Capture the cell that displays the provided text and extract its (X, Y) central coordinate. 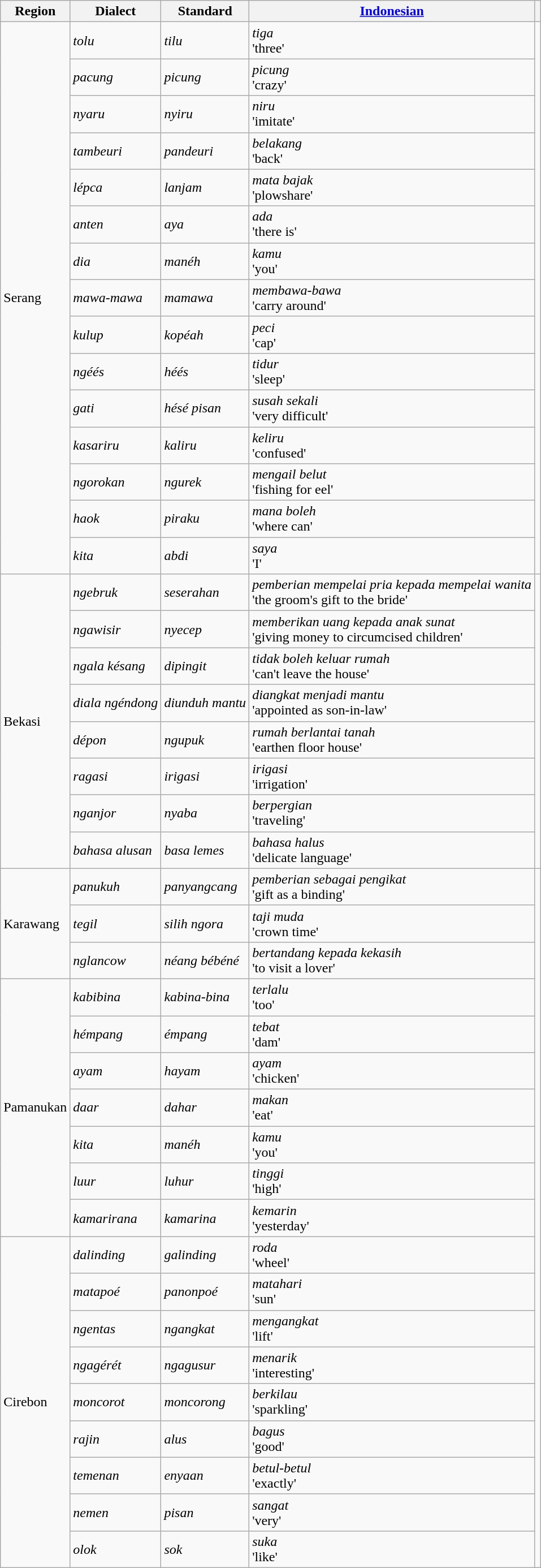
kasariru (115, 445)
nganjor (115, 813)
Bekasi (35, 721)
kamarirana (115, 1218)
néang bébéné (205, 960)
picung (205, 77)
irigasi (205, 776)
gati (115, 408)
kulup (115, 335)
taji muda'crown time' (392, 923)
rajin (115, 1439)
dipingit (205, 666)
hésé pisan (205, 408)
kaliru (205, 445)
picung'crazy' (392, 77)
mengail belut'fishing for eel' (392, 482)
daar (115, 1108)
ngala késang (115, 666)
ngurek (205, 482)
ada'there is' (392, 224)
basa lemes (205, 850)
kopéah (205, 335)
ngebruk (115, 593)
tilu (205, 41)
Region (35, 11)
pemberian sebagai pengikat'gift as a binding' (392, 887)
dahar (205, 1108)
pisan (205, 1513)
sangat'very' (392, 1513)
dépon (115, 740)
susah sekali'very difficult' (392, 408)
ngagérét (115, 1365)
haok (115, 519)
bertandang kepada kekasih'to visit a lover' (392, 960)
temenan (115, 1475)
panukuh (115, 887)
ngagusur (205, 1365)
nyaru (115, 114)
dalinding (115, 1255)
ngangkat (205, 1328)
kabibina (115, 997)
nemen (115, 1513)
tegil (115, 923)
Karawang (35, 923)
pemberian mempelai pria kepada mempelai wanita'the groom's gift to the bride' (392, 593)
suka'like' (392, 1549)
betul-betul'exactly' (392, 1475)
nyiru (205, 114)
keliru'confused' (392, 445)
ngéés (115, 371)
Standard (205, 11)
kabina-bina (205, 997)
irigasi'irrigation' (392, 776)
ragasi (115, 776)
mata bajak'plowshare' (392, 188)
belakang'back' (392, 150)
tolu (115, 41)
Dialect (115, 11)
peci'cap' (392, 335)
memberikan uang kepada anak sunat'giving money to circumcised children' (392, 629)
enyaan (205, 1475)
roda'wheel' (392, 1255)
bahasa alusan (115, 850)
kamarina (205, 1218)
diangkat menjadi mantu'appointed as son-in-law' (392, 703)
nyecep (205, 629)
mengangkat'lift' (392, 1328)
kemarin'yesterday' (392, 1218)
tidur'sleep' (392, 371)
panyangcang (205, 887)
Pamanukan (35, 1108)
ngawisir (115, 629)
pandeuri (205, 150)
aya (205, 224)
ayam'chicken' (392, 1071)
émpang (205, 1034)
olok (115, 1549)
sok (205, 1549)
ngentas (115, 1328)
saya'I' (392, 555)
mamawa (205, 298)
nyaba (205, 813)
terlalu'too' (392, 997)
seserahan (205, 593)
membawa-bawa'carry around' (392, 298)
pacung (115, 77)
hémpang (115, 1034)
lanjam (205, 188)
panonpoé (205, 1292)
tidak boleh keluar rumah'can't leave the house' (392, 666)
luhur (205, 1181)
makan'eat' (392, 1108)
ngupuk (205, 740)
mana boleh'where can' (392, 519)
ayam (115, 1071)
ngorokan (115, 482)
nglancow (115, 960)
tambeuri (115, 150)
diala ngéndong (115, 703)
rumah berlantai tanah'earthen floor house' (392, 740)
Indonesian (392, 11)
Cirebon (35, 1402)
diunduh mantu (205, 703)
héés (205, 371)
silih ngora (205, 923)
tinggi'high' (392, 1181)
galinding (205, 1255)
moncorong (205, 1402)
alus (205, 1439)
moncorot (115, 1402)
hayam (205, 1071)
niru'imitate' (392, 114)
luur (115, 1181)
abdi (205, 555)
tebat'dam' (392, 1034)
dia (115, 261)
menarik'interesting' (392, 1365)
berkilau'sparkling' (392, 1402)
anten (115, 224)
tiga'three' (392, 41)
lépca (115, 188)
piraku (205, 519)
berpergian'traveling' (392, 813)
bagus'good' (392, 1439)
Serang (35, 298)
mawa-mawa (115, 298)
matahari'sun' (392, 1292)
matapoé (115, 1292)
bahasa halus'delicate language' (392, 850)
